Extract the [X, Y] coordinate from the center of the cell holding the provided text.  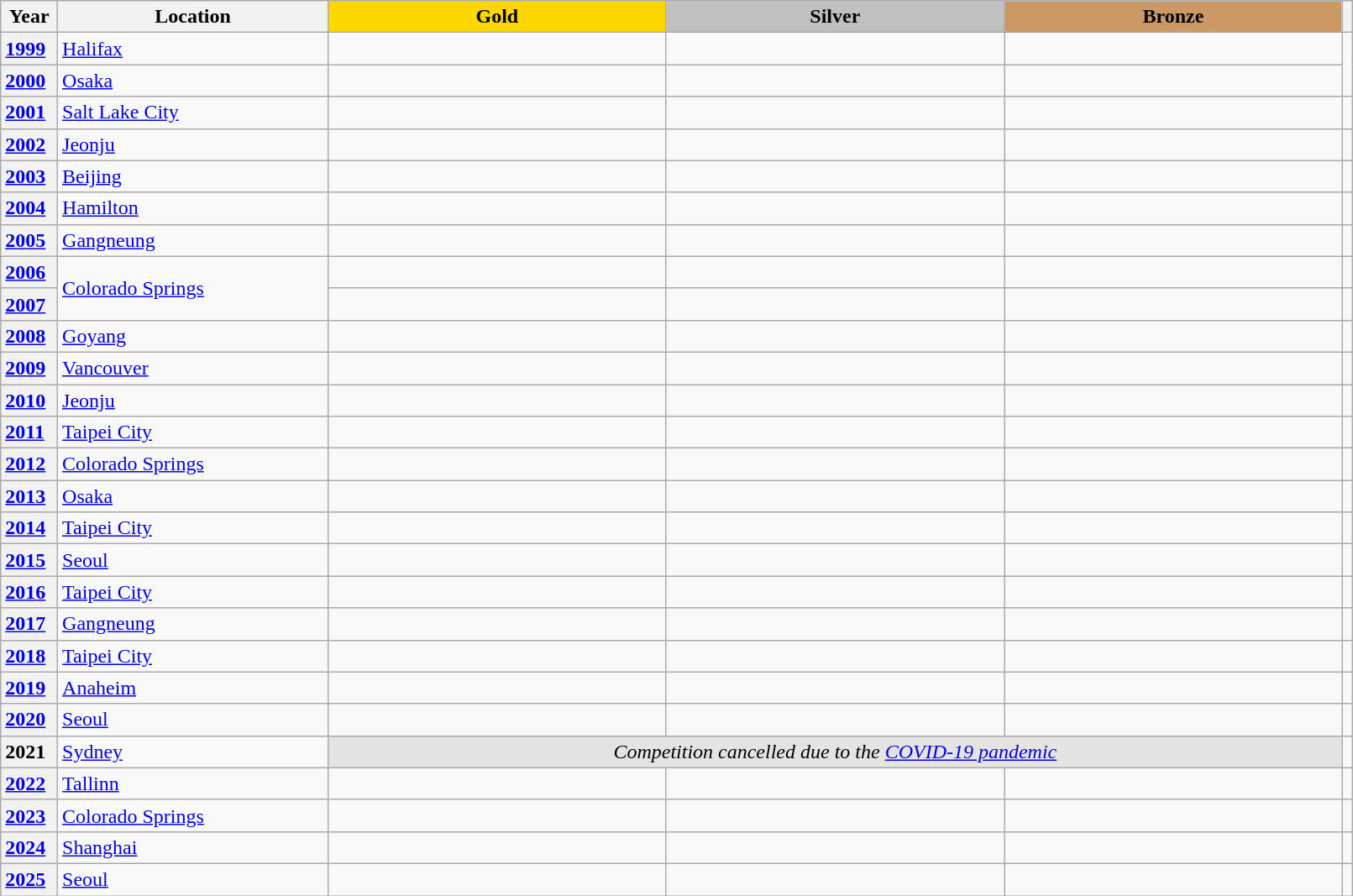
Gold [497, 17]
Goyang [193, 336]
Competition cancelled due to the COVID-19 pandemic [836, 752]
2021 [29, 752]
2022 [29, 783]
2006 [29, 272]
Bronze [1174, 17]
2020 [29, 720]
Shanghai [193, 847]
2016 [29, 592]
2010 [29, 401]
Hamilton [193, 208]
1999 [29, 49]
2001 [29, 113]
2014 [29, 528]
2003 [29, 176]
Beijing [193, 176]
Year [29, 17]
2007 [29, 304]
2025 [29, 879]
2015 [29, 560]
Location [193, 17]
2017 [29, 624]
2000 [29, 81]
Tallinn [193, 783]
2019 [29, 688]
2011 [29, 432]
2023 [29, 815]
2009 [29, 368]
Silver [835, 17]
2005 [29, 240]
Halifax [193, 49]
2018 [29, 656]
2004 [29, 208]
2013 [29, 496]
Sydney [193, 752]
2008 [29, 336]
2012 [29, 464]
Anaheim [193, 688]
Salt Lake City [193, 113]
Vancouver [193, 368]
2024 [29, 847]
2002 [29, 144]
